Identify which cell holds the provided text, then report its (x, y) central coordinate. 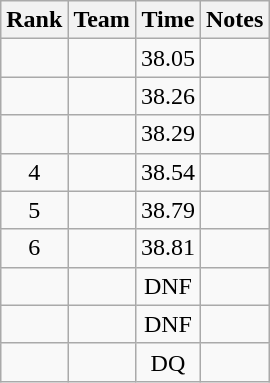
38.26 (168, 96)
Team (102, 20)
38.79 (168, 210)
Time (168, 20)
38.29 (168, 134)
38.54 (168, 172)
4 (34, 172)
DQ (168, 362)
6 (34, 248)
Notes (234, 20)
38.81 (168, 248)
38.05 (168, 58)
Rank (34, 20)
5 (34, 210)
